Detect which cell encompasses the target text, then output its [x, y] center coordinate. 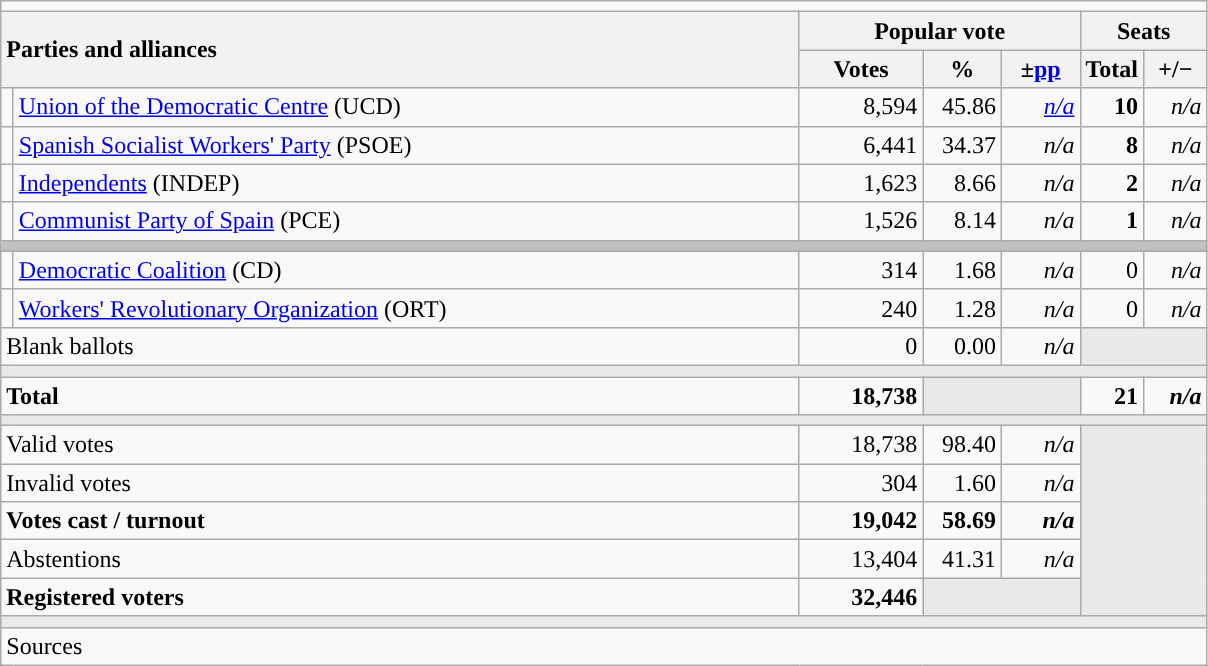
8,594 [861, 107]
Sources [604, 646]
Workers' Revolutionary Organization (ORT) [406, 308]
45.86 [962, 107]
Registered voters [400, 597]
Union of the Democratic Centre (UCD) [406, 107]
304 [861, 483]
Valid votes [400, 445]
Independents (INDEP) [406, 183]
Votes [861, 69]
0.00 [962, 346]
Seats [1144, 31]
±pp [1040, 69]
21 [1112, 395]
8.14 [962, 221]
+/− [1176, 69]
Parties and alliances [400, 50]
Communist Party of Spain (PCE) [406, 221]
1,526 [861, 221]
8.66 [962, 183]
Democratic Coalition (CD) [406, 270]
Votes cast / turnout [400, 521]
1.68 [962, 270]
41.31 [962, 559]
Spanish Socialist Workers' Party (PSOE) [406, 145]
Abstentions [400, 559]
58.69 [962, 521]
19,042 [861, 521]
Blank ballots [400, 346]
1.60 [962, 483]
6,441 [861, 145]
8 [1112, 145]
98.40 [962, 445]
1.28 [962, 308]
Popular vote [940, 31]
Invalid votes [400, 483]
10 [1112, 107]
314 [861, 270]
34.37 [962, 145]
2 [1112, 183]
240 [861, 308]
13,404 [861, 559]
1 [1112, 221]
1,623 [861, 183]
% [962, 69]
32,446 [861, 597]
